Search for the cell housing the specified text and yield its [x, y] center coordinate. 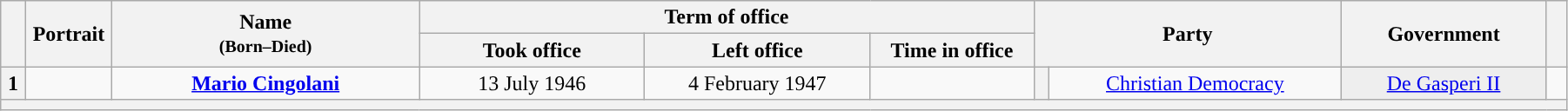
Name(Born–Died) [266, 34]
4 February 1947 [757, 83]
Took office [533, 50]
13 July 1946 [533, 83]
Time in office [952, 50]
Portrait [68, 34]
Party [1187, 34]
De Gasperi II [1443, 83]
Term of office [727, 17]
1 [14, 83]
Mario Cingolani [266, 83]
Left office [757, 50]
Government [1443, 34]
Christian Democracy [1195, 83]
